Locate the cell with the specified text and output its (x, y) center coordinate. 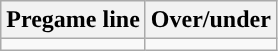
Pregame line (74, 20)
Over/under (210, 20)
